Return (X, Y) of the center of cell containing provided text 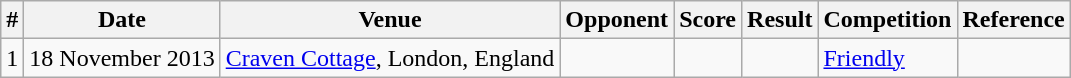
18 November 2013 (122, 58)
Date (122, 20)
Competition (888, 20)
1 (12, 58)
Reference (1014, 20)
# (12, 20)
Result (780, 20)
Opponent (617, 20)
Friendly (888, 58)
Craven Cottage, London, England (390, 58)
Venue (390, 20)
Score (708, 20)
